Capture the cell that displays the provided text and extract its (X, Y) central coordinate. 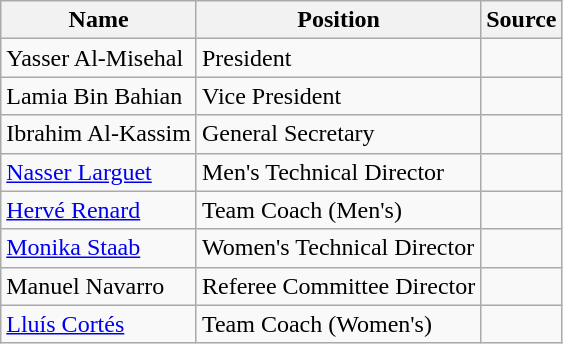
Team Coach (Men's) (338, 210)
Vice President (338, 96)
Referee Committee Director (338, 286)
President (338, 58)
Yasser Al-Misehal (99, 58)
General Secretary (338, 134)
Name (99, 20)
Manuel Navarro (99, 286)
Position (338, 20)
Source (522, 20)
Hervé Renard (99, 210)
Team Coach (Women's) (338, 324)
Women's Technical Director (338, 248)
Lamia Bin Bahian (99, 96)
Men's Technical Director (338, 172)
Nasser Larguet (99, 172)
Lluís Cortés (99, 324)
Monika Staab (99, 248)
Ibrahim Al-Kassim (99, 134)
